Return [X, Y] of the center of cell containing provided text 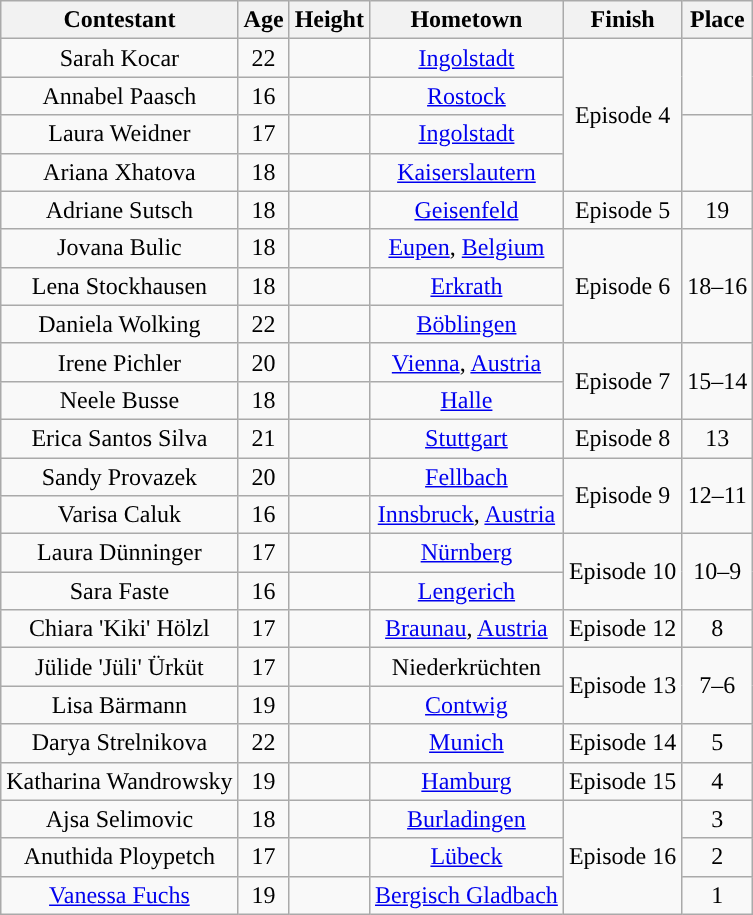
13 [718, 438]
Age [264, 20]
Lena Stockhausen [120, 286]
Anuthida Ploypetch [120, 857]
Episode 10 [622, 572]
Vienna, Austria [466, 362]
Episode 16 [622, 857]
Vanessa Fuchs [120, 895]
7–6 [718, 686]
Episode 15 [622, 781]
Halle [466, 400]
Munich [466, 743]
Height [329, 20]
Episode 6 [622, 286]
5 [718, 743]
Eupen, Belgium [466, 248]
Episode 14 [622, 743]
21 [264, 438]
Jovana Bulic [120, 248]
Sara Faste [120, 591]
Episode 5 [622, 210]
4 [718, 781]
Finish [622, 20]
Ariana Xhatova [120, 172]
Ajsa Selimovic [120, 819]
Erkrath [466, 286]
3 [718, 819]
Hamburg [466, 781]
Daniela Wolking [120, 324]
Neele Busse [120, 400]
Rostock [466, 96]
15–14 [718, 381]
Burladingen [466, 819]
Lengerich [466, 591]
Adriane Sutsch [120, 210]
Kaiserslautern [466, 172]
Niederkrüchten [466, 667]
12–11 [718, 496]
Contwig [466, 705]
Sarah Kocar [120, 58]
Laura Dünninger [120, 553]
Episode 7 [622, 381]
Episode 8 [622, 438]
Lübeck [466, 857]
Darya Strelnikova [120, 743]
Episode 13 [622, 686]
Varisa Caluk [120, 515]
10–9 [718, 572]
8 [718, 629]
Episode 12 [622, 629]
Sandy Provazek [120, 477]
Innsbruck, Austria [466, 515]
2 [718, 857]
Chiara 'Kiki' Hölzl [120, 629]
Nürnberg [466, 553]
Katharina Wandrowsky [120, 781]
Erica Santos Silva [120, 438]
Braunau, Austria [466, 629]
Episode 4 [622, 115]
Place [718, 20]
Irene Pichler [120, 362]
Geisenfeld [466, 210]
Böblingen [466, 324]
Stuttgart [466, 438]
Lisa Bärmann [120, 705]
Laura Weidner [120, 134]
Contestant [120, 20]
Hometown [466, 20]
Fellbach [466, 477]
18–16 [718, 286]
Jülide 'Jüli' Ürküt [120, 667]
1 [718, 895]
Bergisch Gladbach [466, 895]
Episode 9 [622, 496]
Annabel Paasch [120, 96]
